From the cell containing the given text, extract its center point as [x, y] coordinate. 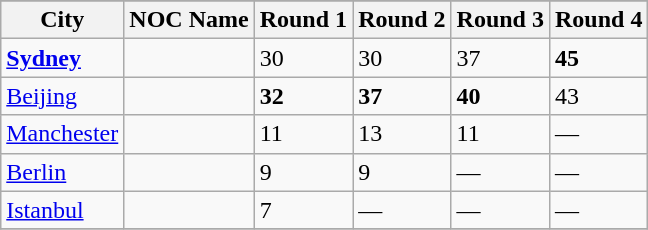
32 [303, 96]
7 [303, 210]
Beijing [62, 96]
City [62, 20]
Round 4 [598, 20]
Sydney [62, 58]
45 [598, 58]
Berlin [62, 172]
Istanbul [62, 210]
Manchester [62, 134]
43 [598, 96]
Round 2 [402, 20]
40 [500, 96]
NOC Name [189, 20]
13 [402, 134]
Round 1 [303, 20]
Round 3 [500, 20]
